Return the (X, Y) coordinate for the center point of the cell that contains the specified text.  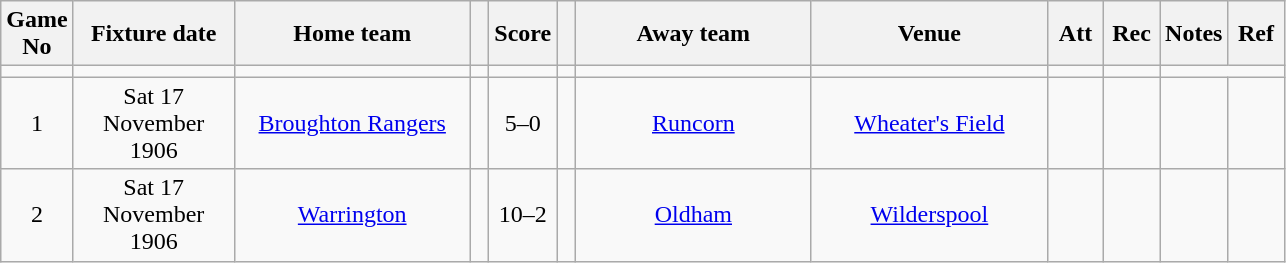
Runcorn (693, 123)
Notes (1194, 34)
Wilderspool (929, 215)
Fixture date (154, 34)
Away team (693, 34)
Warrington (352, 215)
Score (523, 34)
Rec (1132, 34)
2 (37, 215)
1 (37, 123)
Wheater's Field (929, 123)
Att (1075, 34)
Ref (1256, 34)
Oldham (693, 215)
Home team (352, 34)
Game No (37, 34)
Broughton Rangers (352, 123)
Venue (929, 34)
10–2 (523, 215)
5–0 (523, 123)
